Identify which cell holds the provided text, then report its [x, y] central coordinate. 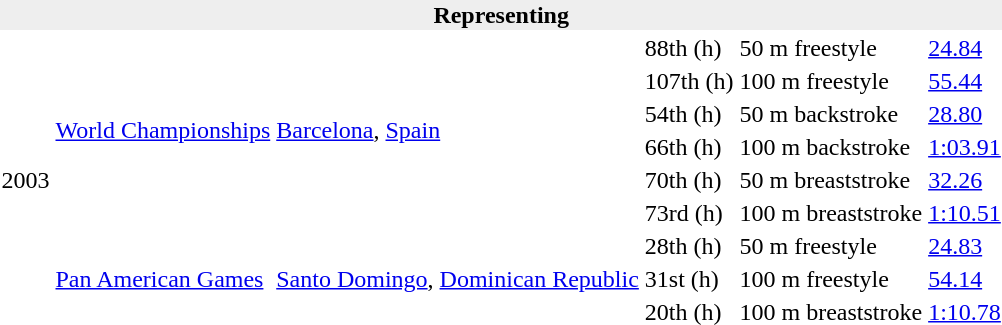
28th (h) [689, 246]
54th (h) [689, 114]
70th (h) [689, 180]
Barcelona, Spain [458, 130]
88th (h) [689, 48]
Representing [501, 15]
100 m backstroke [831, 147]
107th (h) [689, 81]
50 m breaststroke [831, 180]
31st (h) [689, 279]
100 m breaststroke [831, 213]
50 m backstroke [831, 114]
73rd (h) [689, 213]
World Championships [163, 130]
66th (h) [689, 147]
